Determine the (X, Y) coordinate at the center of the cell enclosing the given text.  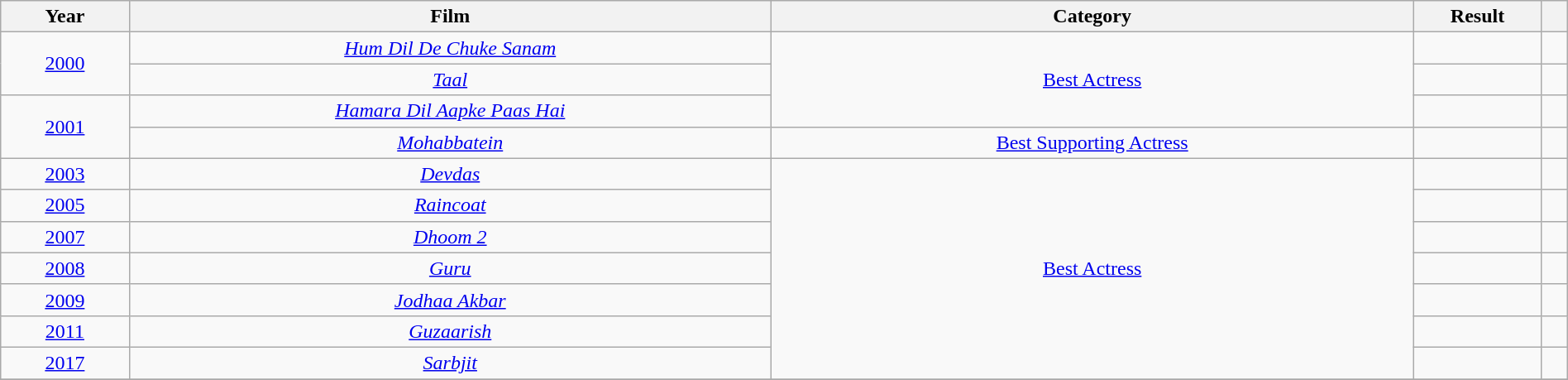
Hum Dil De Chuke Sanam (450, 48)
Devdas (450, 174)
Result (1477, 17)
Best Supporting Actress (1092, 142)
2011 (65, 331)
Mohabbatein (450, 142)
2009 (65, 300)
Jodhaa Akbar (450, 300)
2003 (65, 174)
Year (65, 17)
Taal (450, 79)
Raincoat (450, 205)
Guru (450, 268)
2000 (65, 64)
2017 (65, 363)
Film (450, 17)
Sarbjit (450, 363)
Hamara Dil Aapke Paas Hai (450, 111)
Category (1092, 17)
2008 (65, 268)
2001 (65, 127)
Guzaarish (450, 331)
2005 (65, 205)
Dhoom 2 (450, 237)
2007 (65, 237)
